Scan for the cell matching the given text and deliver its (X, Y) coordinate at center. 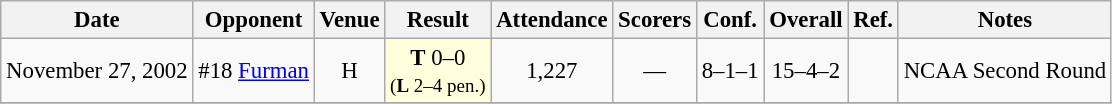
Opponent (254, 20)
Conf. (730, 20)
Venue (350, 20)
Scorers (655, 20)
Result (438, 20)
Date (97, 20)
T 0–0(L 2–4 pen.) (438, 72)
#18 Furman (254, 72)
15–4–2 (806, 72)
H (350, 72)
8–1–1 (730, 72)
— (655, 72)
Ref. (873, 20)
NCAA Second Round (1004, 72)
1,227 (552, 72)
Overall (806, 20)
Attendance (552, 20)
Notes (1004, 20)
November 27, 2002 (97, 72)
